Identify which cell holds the provided text, then report its [x, y] central coordinate. 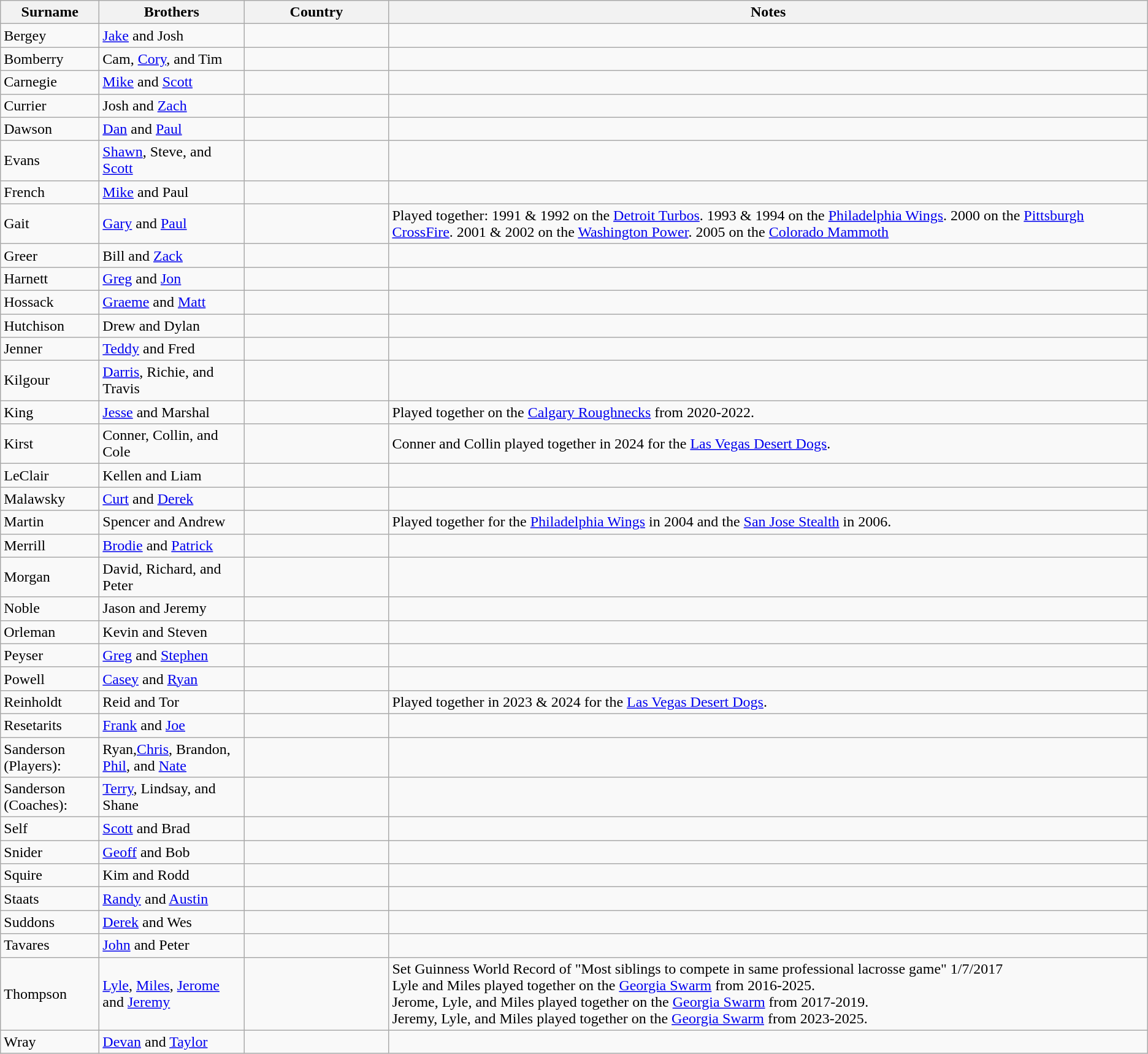
Bill and Zack [172, 255]
Tavares [50, 945]
Resetarits [50, 725]
Harnett [50, 279]
Sanderson (Players): [50, 757]
Frank and Joe [172, 725]
Jesse and Marshal [172, 412]
Malawsky [50, 499]
Hossack [50, 302]
Merrill [50, 545]
Jake and Josh [172, 36]
Reid and Tor [172, 702]
Surname [50, 12]
Carnegie [50, 82]
Powell [50, 679]
French [50, 192]
Reinholdt [50, 702]
Hutchison [50, 326]
Evans [50, 161]
Kirst [50, 444]
Snider [50, 852]
David, Richard, and Peter [172, 577]
Terry, Lindsay, and Shane [172, 798]
Greg and Jon [172, 279]
Conner and Collin played together in 2024 for the Las Vegas Desert Dogs. [768, 444]
Bergey [50, 36]
Curt and Derek [172, 499]
Derek and Wes [172, 922]
Notes [768, 12]
Martin [50, 522]
Drew and Dylan [172, 326]
Gait [50, 223]
Wray [50, 1042]
Played together on the Calgary Roughnecks from 2020-2022. [768, 412]
Thompson [50, 994]
Devan and Taylor [172, 1042]
Randy and Austin [172, 899]
Kilgour [50, 380]
Kim and Rodd [172, 875]
Casey and Ryan [172, 679]
Greg and Stephen [172, 655]
Self [50, 829]
Greer [50, 255]
Lyle, Miles, Jerome and Jeremy [172, 994]
Morgan [50, 577]
Played together in 2023 & 2024 for the Las Vegas Desert Dogs. [768, 702]
Orleman [50, 632]
Ryan,Chris, Brandon, Phil, and Nate [172, 757]
Brodie and Patrick [172, 545]
Peyser [50, 655]
Teddy and Fred [172, 349]
Dawson [50, 129]
Cam, Cory, and Tim [172, 59]
Squire [50, 875]
Graeme and Matt [172, 302]
Currier [50, 106]
Bomberry [50, 59]
Mike and Paul [172, 192]
Played together for the Philadelphia Wings in 2004 and the San Jose Stealth in 2006. [768, 522]
Kevin and Steven [172, 632]
Sanderson (Coaches): [50, 798]
Jenner [50, 349]
Josh and Zach [172, 106]
John and Peter [172, 945]
Country [316, 12]
King [50, 412]
Spencer and Andrew [172, 522]
Kellen and Liam [172, 475]
Scott and Brad [172, 829]
Brothers [172, 12]
Mike and Scott [172, 82]
Noble [50, 609]
Staats [50, 899]
Darris, Richie, and Travis [172, 380]
Dan and Paul [172, 129]
LeClair [50, 475]
Jason and Jeremy [172, 609]
Suddons [50, 922]
Shawn, Steve, and Scott [172, 161]
Geoff and Bob [172, 852]
Gary and Paul [172, 223]
Conner, Collin, and Cole [172, 444]
